For the text-containing cell, return its midpoint in (X, Y) coordinate format. 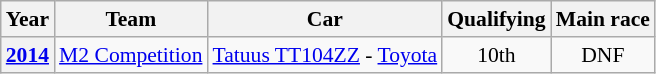
Qualifying (496, 19)
10th (496, 55)
Tatuus TT104ZZ - Toyota (324, 55)
2014 (28, 55)
Main race (603, 19)
M2 Competition (130, 55)
Year (28, 19)
Team (130, 19)
DNF (603, 55)
Car (324, 19)
